Find where the given text appears and provide that cell's center as (x, y) coordinate. 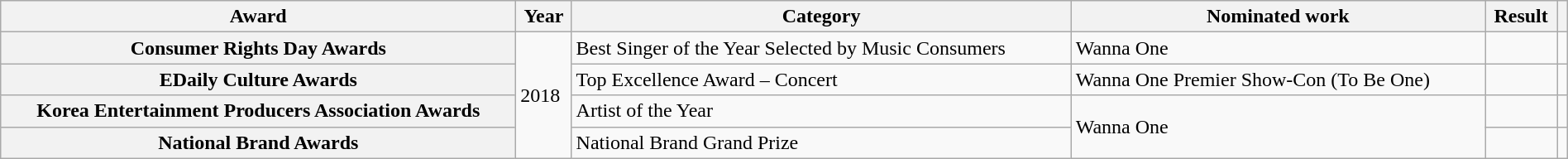
Year (544, 17)
Top Excellence Award – Concert (821, 79)
Best Singer of the Year Selected by Music Consumers (821, 48)
Korea Entertainment Producers Association Awards (258, 111)
Result (1522, 17)
Consumer Rights Day Awards (258, 48)
2018 (544, 95)
National Brand Awards (258, 142)
Category (821, 17)
National Brand Grand Prize (821, 142)
Artist of the Year (821, 111)
Wanna One Premier Show-Con (To Be One) (1278, 79)
Nominated work (1278, 17)
Award (258, 17)
EDaily Culture Awards (258, 79)
